For the text-containing cell, return its midpoint in (x, y) coordinate format. 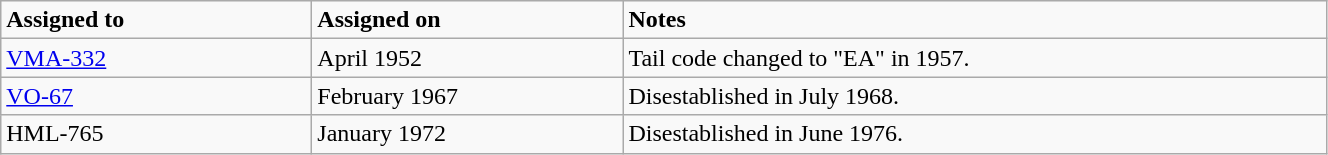
VMA-332 (156, 58)
Notes (975, 20)
VO-67 (156, 96)
Assigned to (156, 20)
Tail code changed to "EA" in 1957. (975, 58)
HML-765 (156, 134)
Disestablished in June 1976. (975, 134)
April 1952 (468, 58)
Disestablished in July 1968. (975, 96)
Assigned on (468, 20)
February 1967 (468, 96)
January 1972 (468, 134)
